Identify which cell holds the provided text, then report its [X, Y] central coordinate. 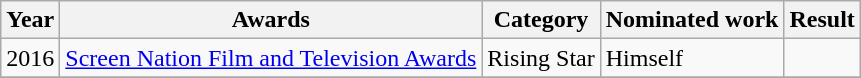
Category [541, 20]
Rising Star [541, 58]
Result [822, 20]
Awards [271, 20]
Nominated work [692, 20]
2016 [30, 58]
Himself [692, 58]
Screen Nation Film and Television Awards [271, 58]
Year [30, 20]
